Find where the given text appears and provide that cell's center as [X, Y] coordinate. 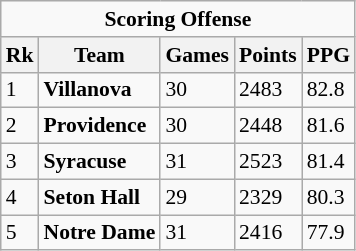
80.3 [328, 197]
3 [20, 162]
4 [20, 197]
2329 [268, 197]
1 [20, 90]
2416 [268, 233]
29 [197, 197]
5 [20, 233]
Seton Hall [99, 197]
Scoring Offense [178, 19]
Games [197, 55]
Points [268, 55]
82.8 [328, 90]
Villanova [99, 90]
Providence [99, 126]
Team [99, 55]
2448 [268, 126]
77.9 [328, 233]
Rk [20, 55]
81.6 [328, 126]
PPG [328, 55]
2 [20, 126]
Syracuse [99, 162]
81.4 [328, 162]
2523 [268, 162]
Notre Dame [99, 233]
2483 [268, 90]
